Identify which cell holds the provided text, then report its (x, y) central coordinate. 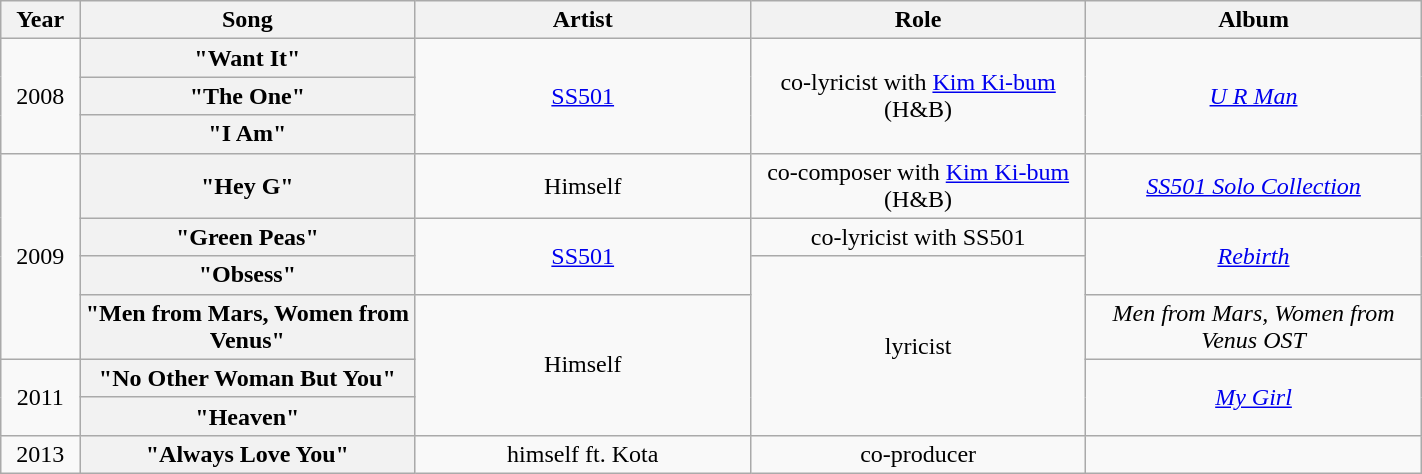
"Obsess" (248, 275)
My Girl (1254, 397)
co-lyricist with Kim Ki-bum (H&B) (918, 96)
U R Man (1254, 96)
"Green Peas" (248, 237)
2011 (40, 397)
himself ft. Kota (582, 454)
Album (1254, 20)
"No Other Woman But You" (248, 378)
Role (918, 20)
2008 (40, 96)
2009 (40, 256)
co-producer (918, 454)
Artist (582, 20)
2013 (40, 454)
"Heaven" (248, 416)
"The One" (248, 96)
"Always Love You" (248, 454)
"Men from Mars, Women from Venus" (248, 326)
"Want It" (248, 58)
SS501 Solo Collection (1254, 186)
Song (248, 20)
co-composer with Kim Ki-bum (H&B) (918, 186)
Men from Mars, Women from Venus OST (1254, 326)
"I Am" (248, 134)
lyricist (918, 346)
co-lyricist with SS501 (918, 237)
Year (40, 20)
"Hey G" (248, 186)
Rebirth (1254, 256)
